Return the (x, y) coordinate for the center point of the cell that contains the specified text.  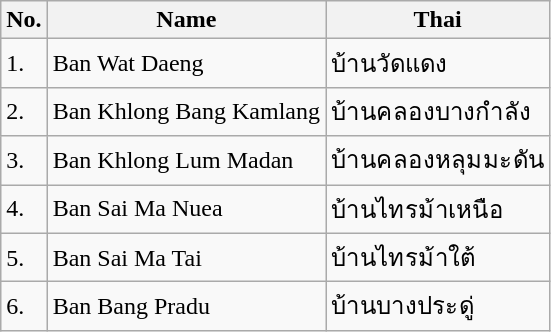
บ้านบางประดู่ (438, 306)
6. (24, 306)
4. (24, 208)
บ้านคลองหลุมมะดัน (438, 160)
3. (24, 160)
บ้านไทรม้าใต้ (438, 258)
Ban Bang Pradu (186, 306)
Ban Sai Ma Nuea (186, 208)
บ้านคลองบางกำลัง (438, 112)
บ้านไทรม้าเหนือ (438, 208)
Ban Sai Ma Tai (186, 258)
บ้านวัดแดง (438, 64)
2. (24, 112)
5. (24, 258)
Ban Khlong Bang Kamlang (186, 112)
Name (186, 20)
Ban Wat Daeng (186, 64)
1. (24, 64)
Ban Khlong Lum Madan (186, 160)
Thai (438, 20)
No. (24, 20)
